Provide the (X, Y) coordinate of the cell's center where the given text is located.  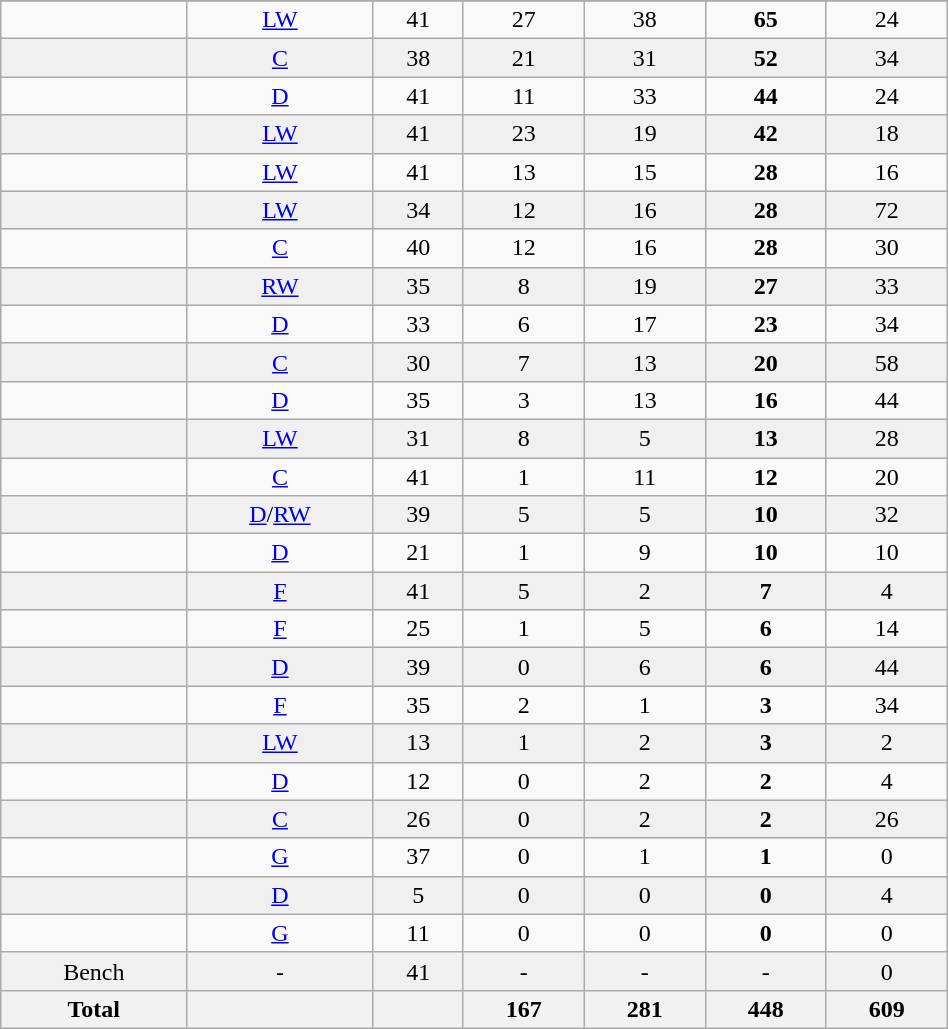
448 (766, 1009)
65 (766, 20)
25 (418, 629)
42 (766, 134)
D/RW (280, 515)
72 (886, 210)
17 (644, 324)
9 (644, 553)
Bench (94, 971)
RW (280, 286)
15 (644, 172)
18 (886, 134)
58 (886, 362)
32 (886, 515)
14 (886, 629)
167 (524, 1009)
609 (886, 1009)
52 (766, 58)
281 (644, 1009)
37 (418, 857)
Total (94, 1009)
40 (418, 248)
